Return the [x, y] coordinate for the center point of the cell that contains the specified text.  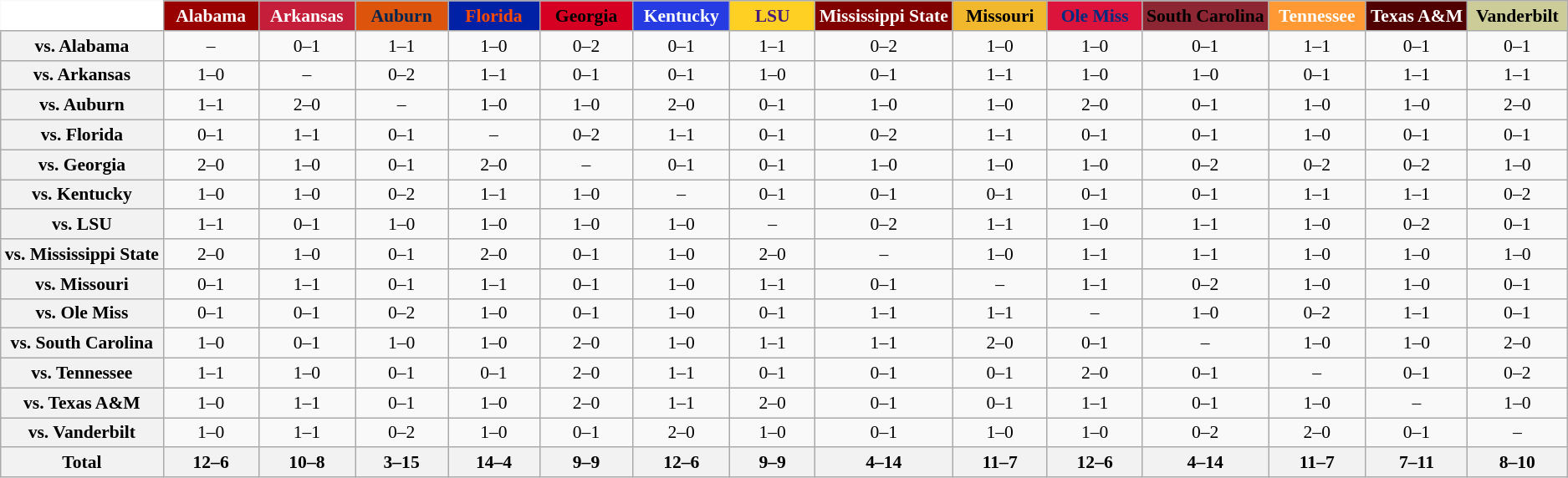
Vanderbilt [1517, 16]
vs. LSU [82, 225]
vs. Vanderbilt [82, 433]
vs. Ole Miss [82, 313]
vs. Mississippi State [82, 254]
Ole Miss [1094, 16]
8–10 [1517, 463]
Missouri [1000, 16]
vs. Missouri [82, 284]
Kentucky [682, 16]
vs. South Carolina [82, 343]
vs. Georgia [82, 165]
Auburn [401, 16]
South Carolina [1206, 16]
Georgia [585, 16]
3–15 [401, 463]
vs. Alabama [82, 46]
10–8 [306, 463]
Texas A&M [1417, 16]
Tennessee [1317, 16]
vs. Texas A&M [82, 403]
Arkansas [306, 16]
Alabama [211, 16]
Total [82, 463]
Mississippi State [884, 16]
14–4 [494, 463]
Florida [494, 16]
vs. Tennessee [82, 374]
vs. Florida [82, 135]
vs. Auburn [82, 105]
7–11 [1417, 463]
vs. Kentucky [82, 195]
LSU [773, 16]
vs. Arkansas [82, 75]
